Identify which cell holds the provided text, then report its (X, Y) central coordinate. 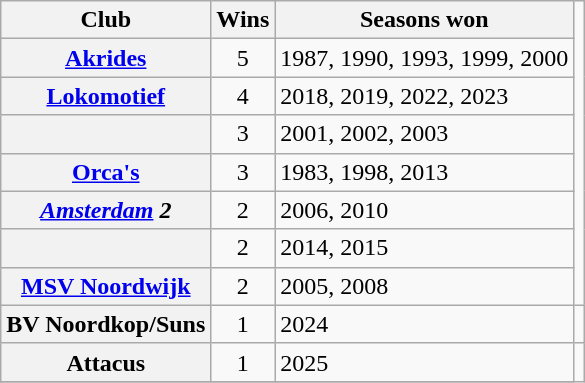
Orca's (106, 172)
MSV Noordwijk (106, 286)
Attacus (106, 362)
4 (243, 96)
2001, 2002, 2003 (424, 134)
2018, 2019, 2022, 2023 (424, 96)
5 (243, 58)
2024 (424, 324)
2006, 2010 (424, 210)
2014, 2015 (424, 248)
2005, 2008 (424, 286)
Lokomotief (106, 96)
Wins (243, 20)
1987, 1990, 1993, 1999, 2000 (424, 58)
Akrides (106, 58)
Amsterdam 2 (106, 210)
Club (106, 20)
Seasons won (424, 20)
BV Noordkop/Suns (106, 324)
1983, 1998, 2013 (424, 172)
2025 (424, 362)
